Capture the cell that displays the provided text and extract its [X, Y] central coordinate. 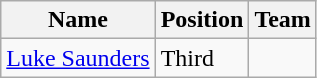
Team [283, 20]
Position [202, 20]
Luke Saunders [78, 58]
Third [202, 58]
Name [78, 20]
